Search for the cell housing the specified text and yield its [x, y] center coordinate. 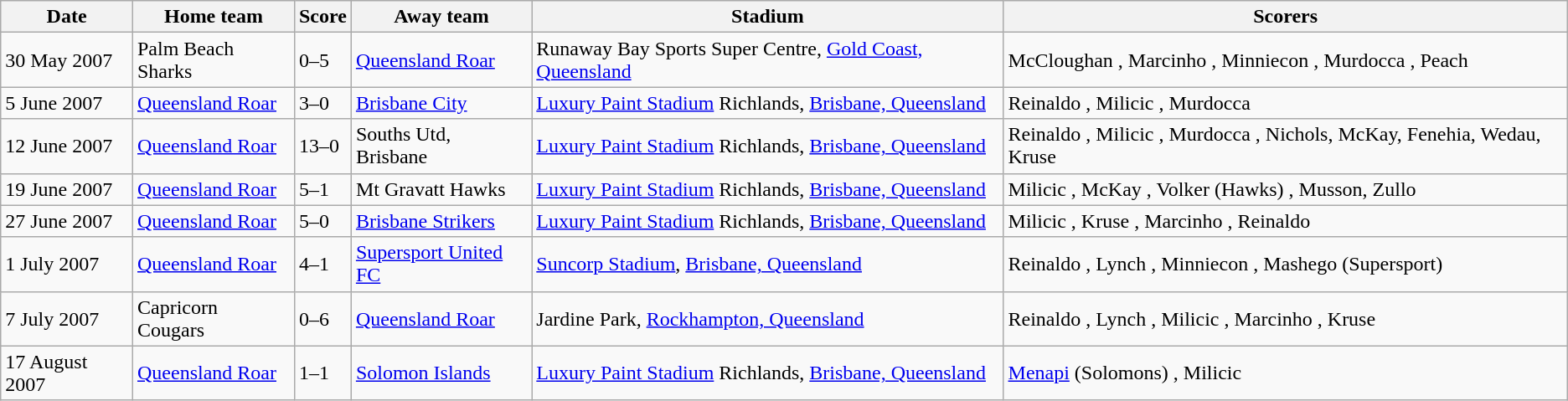
Milicic , McKay , Volker (Hawks) , Musson, Zullo [1285, 189]
Brisbane Strikers [441, 221]
Away team [441, 17]
Runaway Bay Sports Super Centre, Gold Coast, Queensland [767, 60]
27 June 2007 [67, 221]
Reinaldo , Milicic , Murdocca [1285, 103]
Solomon Islands [441, 373]
Milicic , Kruse , Marcinho , Reinaldo [1285, 221]
Menapi (Solomons) , Milicic [1285, 373]
3–0 [322, 103]
Stadium [767, 17]
4–1 [322, 265]
Score [322, 17]
Reinaldo , Milicic , Murdocca , Nichols, McKay, Fenehia, Wedau, Kruse [1285, 146]
Home team [213, 17]
30 May 2007 [67, 60]
Reinaldo , Lynch , Milicic , Marcinho , Kruse [1285, 318]
19 June 2007 [67, 189]
13–0 [322, 146]
1 July 2007 [67, 265]
Scorers [1285, 17]
0–5 [322, 60]
Brisbane City [441, 103]
7 July 2007 [67, 318]
Mt Gravatt Hawks [441, 189]
McCloughan , Marcinho , Minniecon , Murdocca , Peach [1285, 60]
12 June 2007 [67, 146]
17 August 2007 [67, 373]
5–0 [322, 221]
Jardine Park, Rockhampton, Queensland [767, 318]
Reinaldo , Lynch , Minniecon , Mashego (Supersport) [1285, 265]
Suncorp Stadium, Brisbane, Queensland [767, 265]
Palm Beach Sharks [213, 60]
1–1 [322, 373]
5 June 2007 [67, 103]
Souths Utd, Brisbane [441, 146]
Supersport United FC [441, 265]
Capricorn Cougars [213, 318]
Date [67, 17]
5–1 [322, 189]
0–6 [322, 318]
